Scan for the cell matching the given text and deliver its [X, Y] coordinate at center. 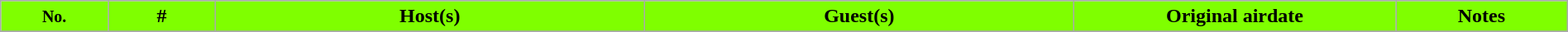
No. [55, 16]
Host(s) [430, 16]
Original airdate [1234, 16]
# [161, 16]
Guest(s) [858, 16]
Notes [1482, 16]
